Identify which cell holds the provided text, then report its (X, Y) central coordinate. 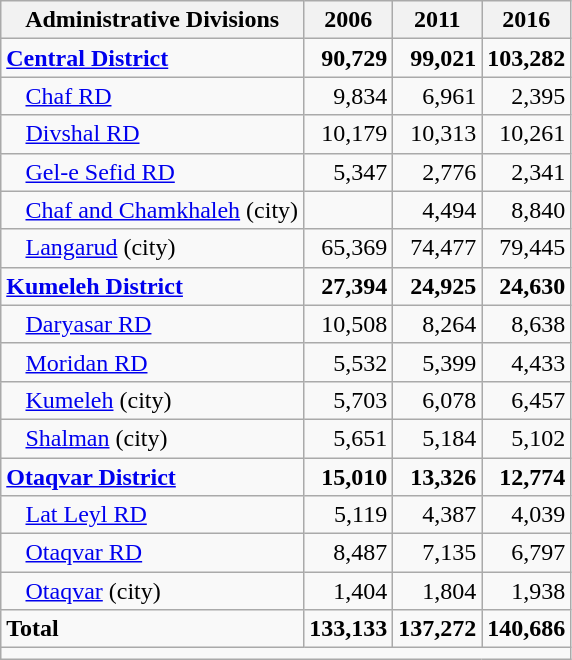
6,457 (526, 400)
90,729 (348, 58)
8,638 (526, 324)
10,508 (348, 324)
24,630 (526, 286)
Langarud (city) (152, 248)
5,119 (348, 515)
4,433 (526, 362)
7,135 (438, 553)
Kumeleh District (152, 286)
Daryasar RD (152, 324)
6,078 (438, 400)
1,804 (438, 591)
103,282 (526, 58)
1,938 (526, 591)
2,341 (526, 172)
10,313 (438, 134)
Otaqvar District (152, 477)
1,404 (348, 591)
2,395 (526, 96)
10,261 (526, 134)
65,369 (348, 248)
Otaqvar RD (152, 553)
Administrative Divisions (152, 20)
Otaqvar (city) (152, 591)
Moridan RD (152, 362)
4,494 (438, 210)
5,347 (348, 172)
12,774 (526, 477)
137,272 (438, 629)
99,021 (438, 58)
5,399 (438, 362)
8,487 (348, 553)
8,840 (526, 210)
140,686 (526, 629)
Chaf and Chamkhaleh (city) (152, 210)
Gel-e Sefid RD (152, 172)
10,179 (348, 134)
24,925 (438, 286)
8,264 (438, 324)
Divshal RD (152, 134)
2016 (526, 20)
9,834 (348, 96)
5,532 (348, 362)
79,445 (526, 248)
2,776 (438, 172)
Central District (152, 58)
27,394 (348, 286)
6,797 (526, 553)
4,039 (526, 515)
5,651 (348, 438)
Shalman (city) (152, 438)
6,961 (438, 96)
2006 (348, 20)
133,133 (348, 629)
74,477 (438, 248)
4,387 (438, 515)
13,326 (438, 477)
5,703 (348, 400)
Total (152, 629)
Chaf RD (152, 96)
15,010 (348, 477)
Lat Leyl RD (152, 515)
5,184 (438, 438)
Kumeleh (city) (152, 400)
2011 (438, 20)
5,102 (526, 438)
